Provide the (x, y) coordinate of the cell's center where the given text is located.  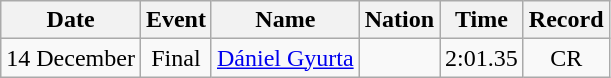
Nation (399, 20)
Dániel Gyurta (285, 58)
Date (71, 20)
Record (566, 20)
Event (176, 20)
2:01.35 (482, 58)
Name (285, 20)
14 December (71, 58)
Time (482, 20)
Final (176, 58)
CR (566, 58)
